Capture the cell that displays the provided text and extract its (x, y) central coordinate. 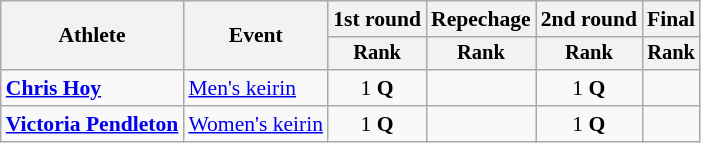
Victoria Pendleton (92, 124)
Men's keirin (256, 88)
Final (671, 19)
Chris Hoy (92, 88)
1st round (377, 19)
Women's keirin (256, 124)
2nd round (589, 19)
Event (256, 36)
Athlete (92, 36)
Repechage (481, 19)
